Output the (X, Y) coordinate of the center of the cell containing the given text.  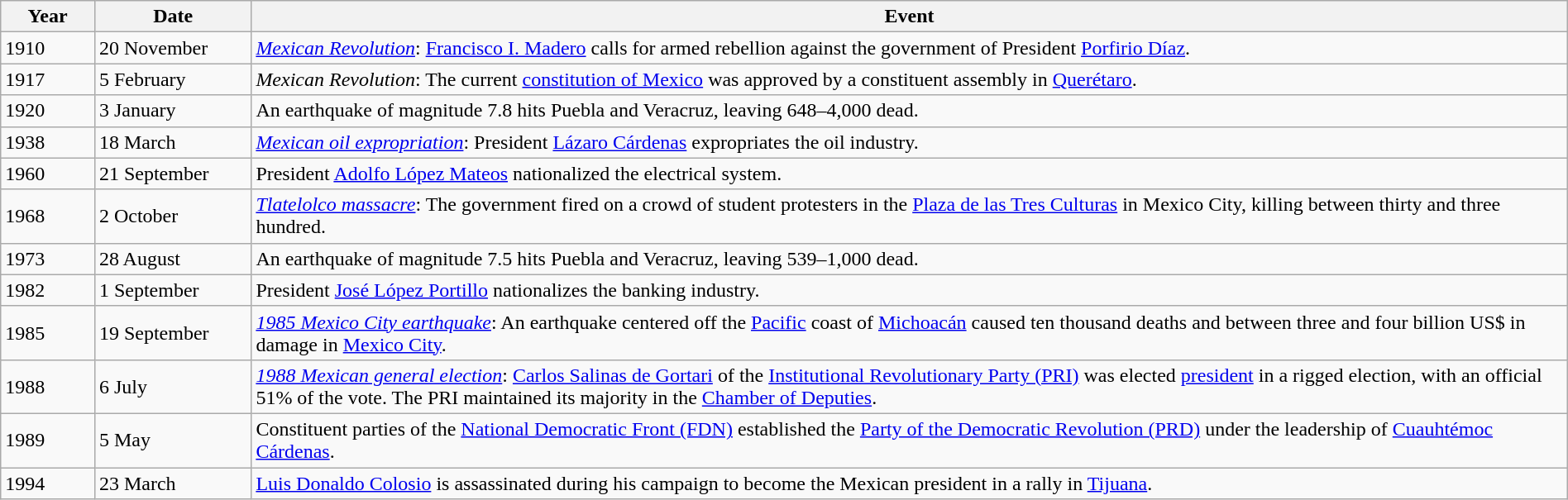
6 July (172, 387)
An earthquake of magnitude 7.5 hits Puebla and Veracruz, leaving 539–1,000 dead. (910, 259)
1920 (48, 111)
1973 (48, 259)
5 May (172, 440)
1960 (48, 174)
Mexican oil expropriation: President Lázaro Cárdenas expropriates the oil industry. (910, 142)
2 October (172, 217)
1989 (48, 440)
1 September (172, 290)
1985 (48, 332)
President Adolfo López Mateos nationalized the electrical system. (910, 174)
1968 (48, 217)
Mexican Revolution: The current constitution of Mexico was approved by a constituent assembly in Querétaro. (910, 79)
1917 (48, 79)
Mexican Revolution: Francisco I. Madero calls for armed rebellion against the government of President Porfirio Díaz. (910, 48)
20 November (172, 48)
1994 (48, 483)
3 January (172, 111)
Luis Donaldo Colosio is assassinated during his campaign to become the Mexican president in a rally in Tijuana. (910, 483)
President José López Portillo nationalizes the banking industry. (910, 290)
23 March (172, 483)
21 September (172, 174)
Event (910, 17)
1938 (48, 142)
Year (48, 17)
An earthquake of magnitude 7.8 hits Puebla and Veracruz, leaving 648–4,000 dead. (910, 111)
18 March (172, 142)
19 September (172, 332)
1982 (48, 290)
28 August (172, 259)
Date (172, 17)
1988 (48, 387)
1910 (48, 48)
5 February (172, 79)
